Pinpoint the cell where the given text exists, returning its (X, Y) midpoint coordinate. 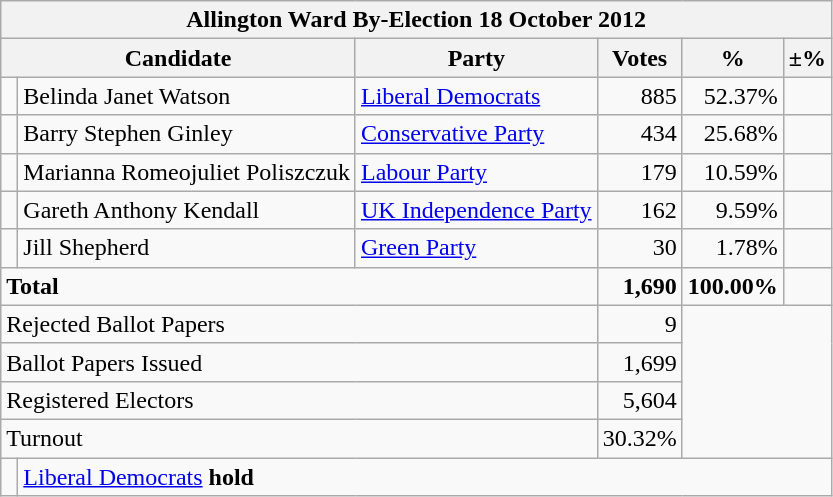
Rejected Ballot Papers (299, 324)
162 (640, 210)
UK Independence Party (476, 210)
Registered Electors (299, 400)
100.00% (732, 286)
Votes (640, 58)
Party (476, 58)
25.68% (732, 134)
Liberal Democrats hold (425, 477)
Green Party (476, 248)
10.59% (732, 172)
1.78% (732, 248)
Gareth Anthony Kendall (187, 210)
Labour Party (476, 172)
52.37% (732, 96)
9.59% (732, 210)
1,699 (640, 362)
179 (640, 172)
Liberal Democrats (476, 96)
Belinda Janet Watson (187, 96)
Barry Stephen Ginley (187, 134)
Candidate (178, 58)
Allington Ward By-Election 18 October 2012 (416, 20)
Ballot Papers Issued (299, 362)
% (732, 58)
Turnout (299, 438)
1,690 (640, 286)
Total (299, 286)
9 (640, 324)
885 (640, 96)
±% (807, 58)
434 (640, 134)
Conservative Party (476, 134)
30 (640, 248)
30.32% (640, 438)
Marianna Romeojuliet Poliszczuk (187, 172)
5,604 (640, 400)
Jill Shepherd (187, 248)
